Detect which cell encompasses the target text, then output its [x, y] center coordinate. 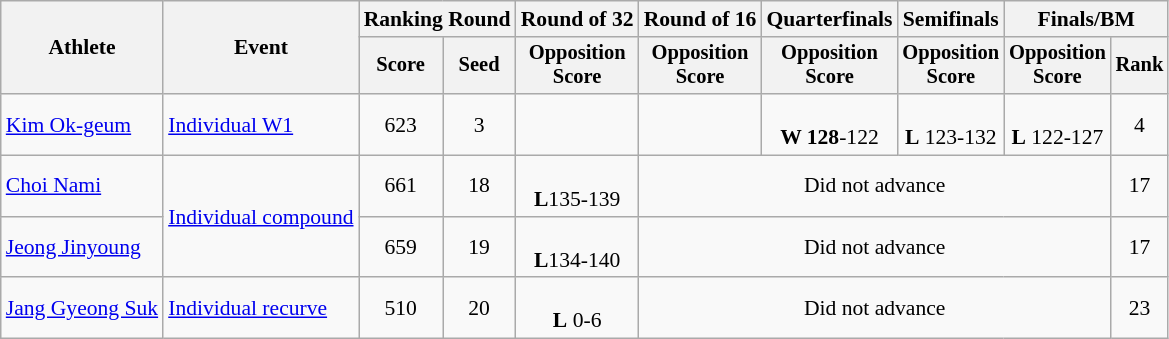
L 123-132 [950, 124]
Event [260, 48]
Quarterfinals [829, 19]
Rank [1140, 66]
Ranking Round [438, 19]
L 0-6 [578, 308]
Finals/BM [1086, 19]
W 128-122 [829, 124]
661 [401, 186]
510 [401, 308]
Semifinals [950, 19]
L 122-127 [1058, 124]
Round of 16 [700, 19]
Individual recurve [260, 308]
Individual compound [260, 217]
23 [1140, 308]
Kim Ok-geum [82, 124]
L135-139 [578, 186]
Individual W1 [260, 124]
Choi Nami [82, 186]
Score [401, 66]
623 [401, 124]
Jang Gyeong Suk [82, 308]
Athlete [82, 48]
18 [480, 186]
L134-140 [578, 248]
20 [480, 308]
4 [1140, 124]
659 [401, 248]
Round of 32 [578, 19]
Seed [480, 66]
Jeong Jinyoung [82, 248]
3 [480, 124]
19 [480, 248]
